Capture the cell that displays the provided text and extract its (X, Y) central coordinate. 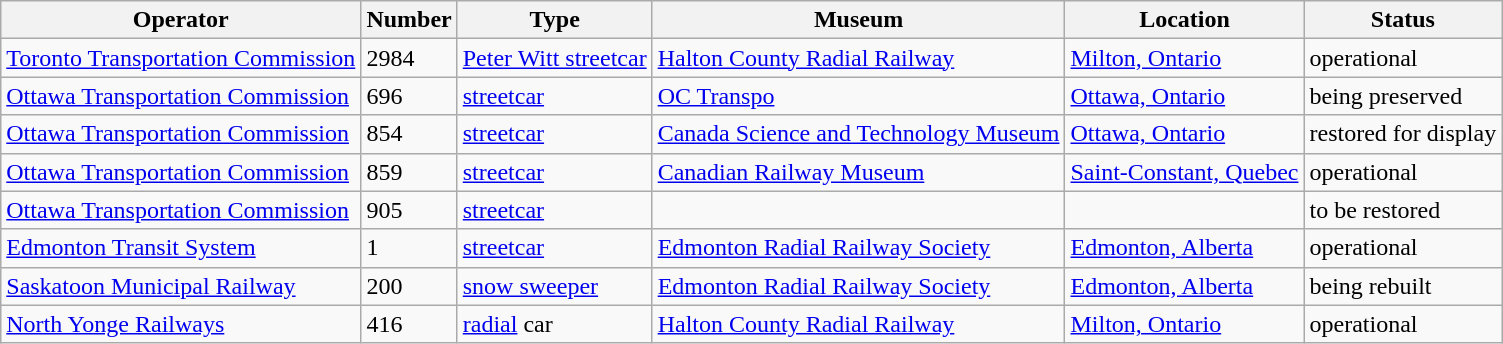
696 (409, 96)
radial car (554, 324)
Status (1403, 20)
905 (409, 210)
Number (409, 20)
Canada Science and Technology Museum (858, 134)
being preserved (1403, 96)
Canadian Railway Museum (858, 172)
Saint-Constant, Quebec (1184, 172)
North Yonge Railways (181, 324)
Toronto Transportation Commission (181, 58)
Museum (858, 20)
restored for display (1403, 134)
416 (409, 324)
snow sweeper (554, 286)
Peter Witt streetcar (554, 58)
1 (409, 248)
Type (554, 20)
859 (409, 172)
2984 (409, 58)
OC Transpo (858, 96)
Edmonton Transit System (181, 248)
854 (409, 134)
Saskatoon Municipal Railway (181, 286)
Operator (181, 20)
Location (1184, 20)
200 (409, 286)
to be restored (1403, 210)
being rebuilt (1403, 286)
